From the cell containing the given text, extract its center point as (X, Y) coordinate. 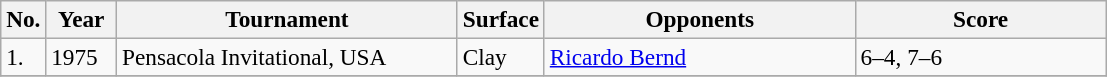
Opponents (700, 19)
1. (24, 57)
Clay (500, 57)
Pensacola Invitational, USA (288, 57)
1975 (82, 57)
No. (24, 19)
Tournament (288, 19)
Ricardo Bernd (700, 57)
Score (980, 19)
6–4, 7–6 (980, 57)
Surface (500, 19)
Year (82, 19)
